Determine the [x, y] coordinate at the center of the cell enclosing the given text.  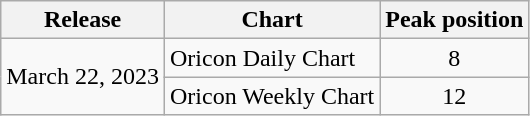
8 [454, 58]
Chart [272, 20]
Peak position [454, 20]
Oricon Daily Chart [272, 58]
Oricon Weekly Chart [272, 96]
Release [83, 20]
12 [454, 96]
March 22, 2023 [83, 77]
